Find where the given text appears and provide that cell's center as (x, y) coordinate. 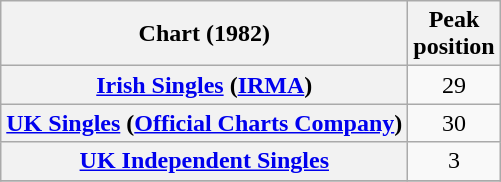
3 (454, 161)
UK Independent Singles (204, 161)
29 (454, 85)
UK Singles (Official Charts Company) (204, 123)
Peakposition (454, 34)
Irish Singles (IRMA) (204, 85)
30 (454, 123)
Chart (1982) (204, 34)
